Detect which cell encompasses the target text, then output its [x, y] center coordinate. 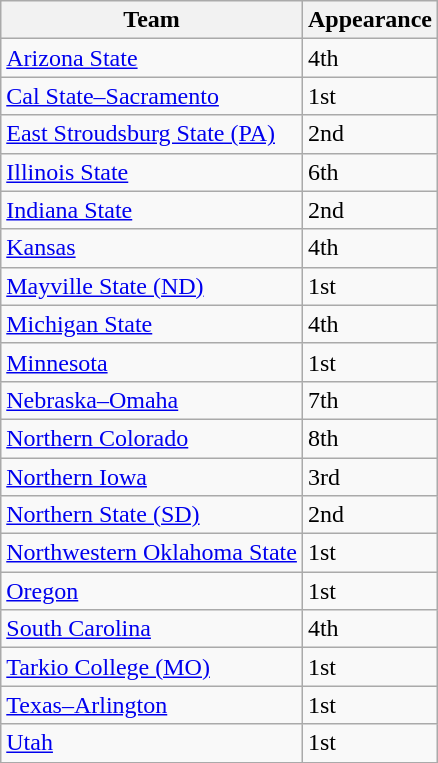
6th [370, 172]
Cal State–Sacramento [152, 96]
South Carolina [152, 629]
Oregon [152, 591]
Minnesota [152, 362]
Texas–Arlington [152, 705]
Utah [152, 743]
Appearance [370, 20]
3rd [370, 477]
Kansas [152, 248]
Arizona State [152, 58]
Northwestern Oklahoma State [152, 553]
Michigan State [152, 324]
Northern State (SD) [152, 515]
8th [370, 438]
Nebraska–Omaha [152, 400]
Illinois State [152, 172]
Team [152, 20]
Northern Colorado [152, 438]
Mayville State (ND) [152, 286]
Tarkio College (MO) [152, 667]
Northern Iowa [152, 477]
East Stroudsburg State (PA) [152, 134]
7th [370, 400]
Indiana State [152, 210]
